From the cell containing the given text, extract its center point as (x, y) coordinate. 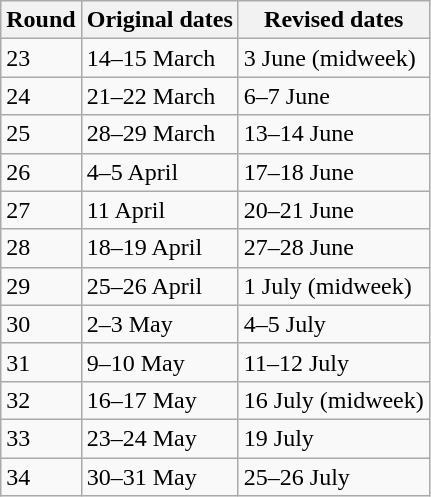
25–26 July (334, 477)
30 (41, 324)
17–18 June (334, 172)
14–15 March (160, 58)
31 (41, 362)
Round (41, 20)
11–12 July (334, 362)
2–3 May (160, 324)
4–5 April (160, 172)
6–7 June (334, 96)
11 April (160, 210)
26 (41, 172)
28 (41, 248)
32 (41, 400)
27 (41, 210)
25–26 April (160, 286)
18–19 April (160, 248)
24 (41, 96)
Revised dates (334, 20)
3 June (midweek) (334, 58)
33 (41, 438)
28–29 March (160, 134)
23 (41, 58)
34 (41, 477)
30–31 May (160, 477)
29 (41, 286)
16–17 May (160, 400)
23–24 May (160, 438)
9–10 May (160, 362)
4–5 July (334, 324)
19 July (334, 438)
1 July (midweek) (334, 286)
27–28 June (334, 248)
16 July (midweek) (334, 400)
21–22 March (160, 96)
25 (41, 134)
20–21 June (334, 210)
13–14 June (334, 134)
Original dates (160, 20)
